Capture the cell that displays the provided text and extract its (x, y) central coordinate. 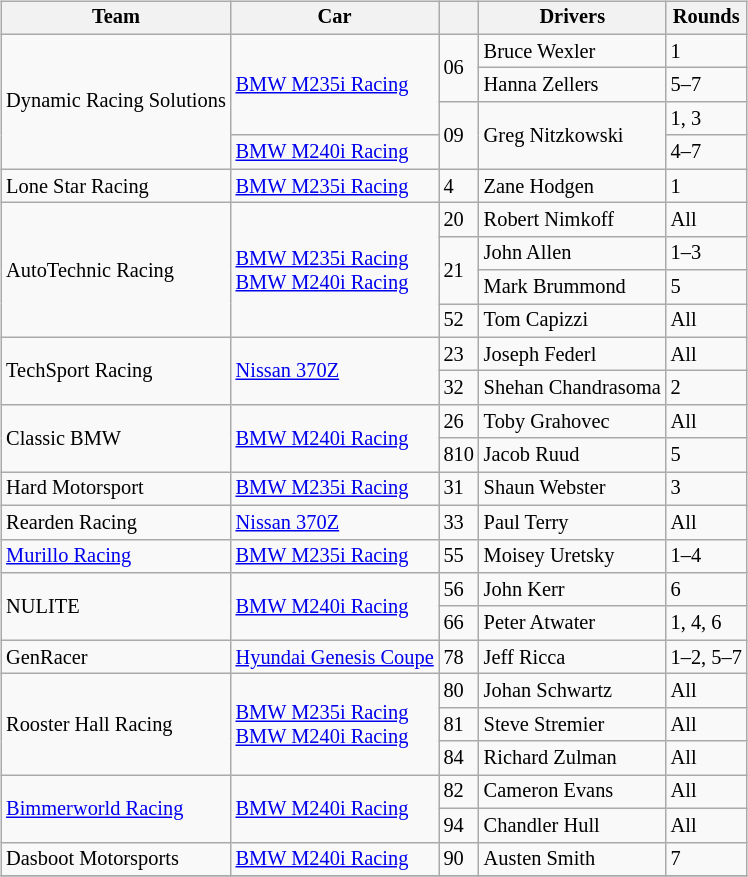
90 (459, 859)
1–4 (706, 556)
Johan Schwartz (572, 691)
81 (459, 724)
Hard Motorsport (116, 489)
Jeff Ricca (572, 657)
Hyundai Genesis Coupe (335, 657)
Car (335, 18)
Rearden Racing (116, 522)
Chandler Hull (572, 825)
Classic BMW (116, 438)
TechSport Racing (116, 370)
31 (459, 489)
Cameron Evans (572, 792)
32 (459, 388)
Steve Stremier (572, 724)
Shehan Chandrasoma (572, 388)
2 (706, 388)
Tom Capizzi (572, 321)
1–3 (706, 253)
33 (459, 522)
3 (706, 489)
06 (459, 68)
1, 4, 6 (706, 623)
66 (459, 623)
Team (116, 18)
NULITE (116, 606)
Mark Brummond (572, 287)
84 (459, 758)
26 (459, 422)
John Kerr (572, 590)
09 (459, 136)
56 (459, 590)
20 (459, 220)
Bimmerworld Racing (116, 808)
Hanna Zellers (572, 85)
Richard Zulman (572, 758)
Toby Grahovec (572, 422)
810 (459, 455)
Bruce Wexler (572, 51)
Shaun Webster (572, 489)
4–7 (706, 152)
Rooster Hall Racing (116, 724)
4 (459, 186)
AutoTechnic Racing (116, 270)
78 (459, 657)
Greg Nitzkowski (572, 136)
23 (459, 354)
7 (706, 859)
1, 3 (706, 119)
Peter Atwater (572, 623)
Austen Smith (572, 859)
5–7 (706, 85)
Joseph Federl (572, 354)
Dasboot Motorsports (116, 859)
Robert Nimkoff (572, 220)
Murillo Racing (116, 556)
82 (459, 792)
1–2, 5–7 (706, 657)
Rounds (706, 18)
55 (459, 556)
52 (459, 321)
Moisey Uretsky (572, 556)
Drivers (572, 18)
94 (459, 825)
6 (706, 590)
Jacob Ruud (572, 455)
80 (459, 691)
Paul Terry (572, 522)
21 (459, 270)
Zane Hodgen (572, 186)
GenRacer (116, 657)
Dynamic Racing Solutions (116, 102)
Lone Star Racing (116, 186)
John Allen (572, 253)
